Extract the (x, y) coordinate from the center of the cell holding the provided text.  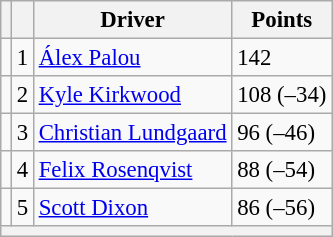
Felix Rosenqvist (132, 170)
4 (22, 170)
Christian Lundgaard (132, 133)
5 (22, 208)
3 (22, 133)
86 (–56) (282, 208)
88 (–54) (282, 170)
Álex Palou (132, 58)
Driver (132, 20)
108 (–34) (282, 95)
1 (22, 58)
Kyle Kirkwood (132, 95)
2 (22, 95)
142 (282, 58)
Scott Dixon (132, 208)
Points (282, 20)
96 (–46) (282, 133)
